From the cell containing the given text, extract its center point as [x, y] coordinate. 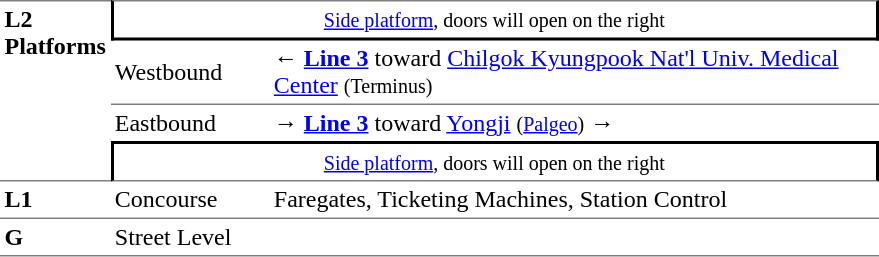
Eastbound [190, 123]
G [55, 238]
← Line 3 toward Chilgok Kyungpook Nat'l Univ. Medical Center (Terminus) [574, 72]
L1 [55, 201]
Concourse [190, 201]
Westbound [190, 72]
→ Line 3 toward Yongji (Palgeo) → [574, 123]
Street Level [190, 238]
L2Platforms [55, 91]
Faregates, Ticketing Machines, Station Control [574, 201]
